Return [X, Y] of the center of cell containing provided text 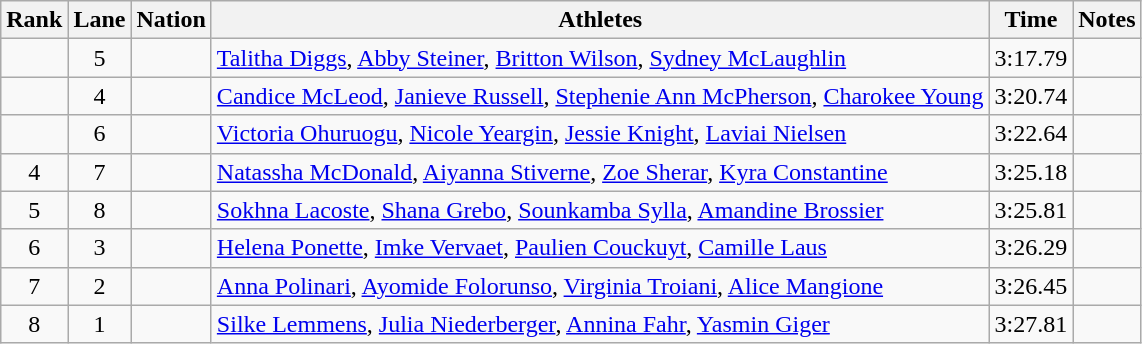
Talitha Diggs, Abby Steiner, Britton Wilson, Sydney McLaughlin [600, 58]
Anna Polinari, Ayomide Folorunso, Virginia Troiani, Alice Mangione [600, 286]
3 [100, 248]
Silke Lemmens, Julia Niederberger, Annina Fahr, Yasmin Giger [600, 324]
Athletes [600, 20]
Notes [1107, 20]
3:22.64 [1031, 134]
3:26.29 [1031, 248]
Natassha McDonald, Aiyanna Stiverne, Zoe Sherar, Kyra Constantine [600, 172]
3:25.18 [1031, 172]
Sokhna Lacoste, Shana Grebo, Sounkamba Sylla, Amandine Brossier [600, 210]
Candice McLeod, Janieve Russell, Stephenie Ann McPherson, Charokee Young [600, 96]
3:17.79 [1031, 58]
Rank [34, 20]
Lane [100, 20]
Helena Ponette, Imke Vervaet, Paulien Couckuyt, Camille Laus [600, 248]
3:27.81 [1031, 324]
1 [100, 324]
3:20.74 [1031, 96]
3:26.45 [1031, 286]
3:25.81 [1031, 210]
Victoria Ohuruogu, Nicole Yeargin, Jessie Knight, Laviai Nielsen [600, 134]
Nation [171, 20]
Time [1031, 20]
2 [100, 286]
